Output the (x, y) coordinate of the center of the cell containing the given text.  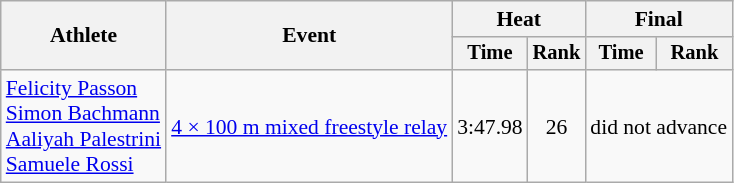
did not advance (658, 126)
3:47.98 (490, 126)
26 (557, 126)
Athlete (84, 36)
Heat (518, 19)
Event (309, 36)
Felicity PassonSimon BachmannAaliyah PalestriniSamuele Rossi (84, 126)
Final (658, 19)
4 × 100 m mixed freestyle relay (309, 126)
